Identify which cell holds the provided text, then report its [x, y] central coordinate. 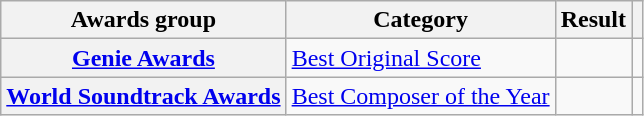
World Soundtrack Awards [144, 96]
Awards group [144, 20]
Best Composer of the Year [420, 96]
Result [593, 20]
Genie Awards [144, 58]
Category [420, 20]
Best Original Score [420, 58]
